Extract the [x, y] coordinate from the center of the cell holding the provided text.  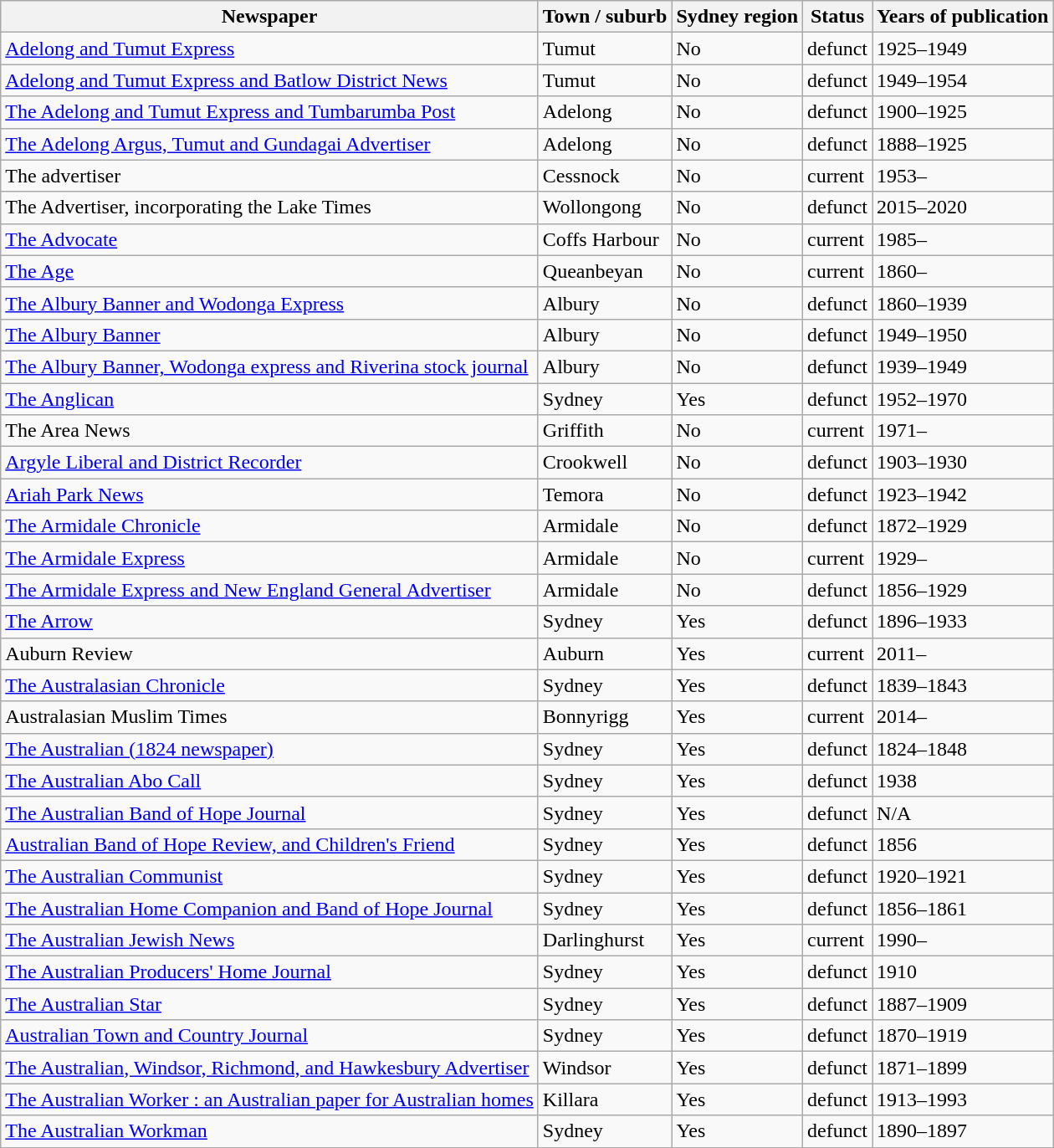
The Age [269, 271]
Queanbeyan [605, 271]
1856 [963, 844]
1971– [963, 431]
The Australian Worker : an Australian paper for Australian homes [269, 1099]
1985– [963, 239]
1920–1921 [963, 876]
The Arrow [269, 622]
Temora [605, 495]
2014– [963, 717]
The Albury Banner [269, 335]
1856–1929 [963, 590]
Darlinghurst [605, 940]
The Advertiser, incorporating the Lake Times [269, 208]
1896–1933 [963, 622]
Adelong and Tumut Express [269, 49]
The Advocate [269, 239]
The Australian Producers' Home Journal [269, 972]
Griffith [605, 431]
Bonnyrigg [605, 717]
1872–1929 [963, 526]
1887–1909 [963, 1004]
The Australian Star [269, 1004]
1824–1848 [963, 749]
1952–1970 [963, 399]
Windsor [605, 1068]
1949–1954 [963, 80]
1900–1925 [963, 112]
N/A [963, 812]
The Albury Banner, Wodonga express and Riverina stock journal [269, 366]
The Adelong and Tumut Express and Tumbarumba Post [269, 112]
Adelong and Tumut Express and Batlow District News [269, 80]
1903–1930 [963, 463]
Years of publication [963, 17]
1888–1925 [963, 144]
Australian Town and Country Journal [269, 1036]
Auburn [605, 653]
1839–1843 [963, 685]
Australian Band of Hope Review, and Children's Friend [269, 844]
1990– [963, 940]
The advertiser [269, 176]
1871–1899 [963, 1068]
Ariah Park News [269, 495]
1890–1897 [963, 1131]
The Australian Workman [269, 1131]
1913–1993 [963, 1099]
1929– [963, 558]
The Adelong Argus, Tumut and Gundagai Advertiser [269, 144]
The Australian, Windsor, Richmond, and Hawkesbury Advertiser [269, 1068]
1870–1919 [963, 1036]
1953– [963, 176]
The Armidale Express and New England General Advertiser [269, 590]
Auburn Review [269, 653]
Newspaper [269, 17]
1860–1939 [963, 303]
Cessnock [605, 176]
Status [838, 17]
The Australian (1824 newspaper) [269, 749]
The Australian Jewish News [269, 940]
Crookwell [605, 463]
The Australian Band of Hope Journal [269, 812]
Argyle Liberal and District Recorder [269, 463]
The Australian Communist [269, 876]
Killara [605, 1099]
1923–1942 [963, 495]
The Anglican [269, 399]
1925–1949 [963, 49]
2015–2020 [963, 208]
The Albury Banner and Wodonga Express [269, 303]
1949–1950 [963, 335]
Wollongong [605, 208]
Town / suburb [605, 17]
The Armidale Express [269, 558]
1938 [963, 781]
1910 [963, 972]
1860– [963, 271]
Coffs Harbour [605, 239]
The Australian Home Companion and Band of Hope Journal [269, 908]
The Armidale Chronicle [269, 526]
Sydney region [738, 17]
Australasian Muslim Times [269, 717]
1856–1861 [963, 908]
2011– [963, 653]
The Area News [269, 431]
1939–1949 [963, 366]
The Australasian Chronicle [269, 685]
The Australian Abo Call [269, 781]
